Output the (x, y) coordinate of the center of the cell containing the given text.  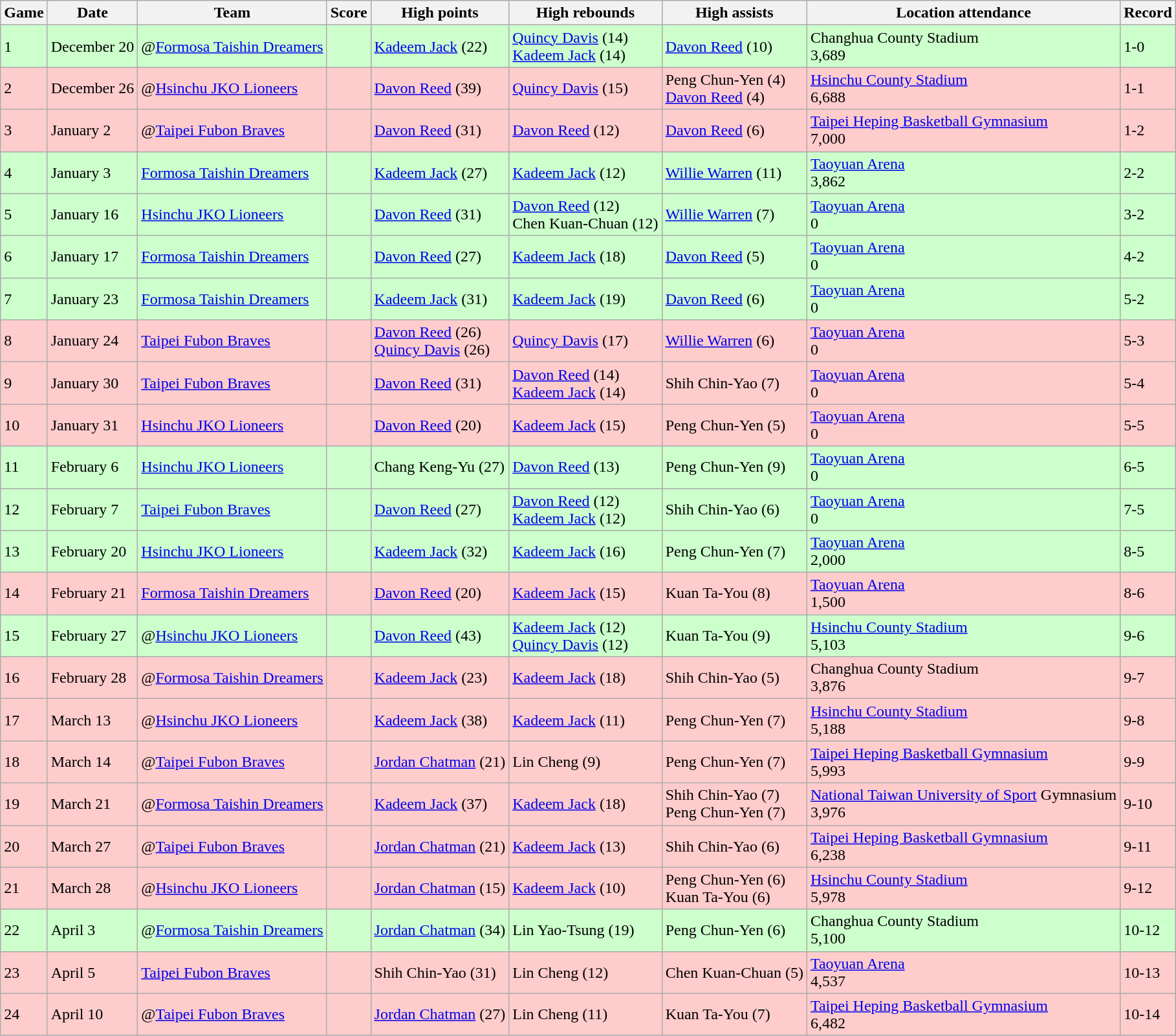
January 3 (93, 172)
Taoyuan Arena1,500 (963, 594)
8 (24, 340)
Willie Warren (7) (734, 215)
March 28 (93, 888)
Hsinchu County Stadium5,188 (963, 720)
Quincy Davis (15) (585, 88)
9-6 (1148, 635)
22 (24, 931)
February 20 (93, 551)
10-14 (1148, 1015)
21 (24, 888)
January 16 (93, 215)
Shih Chin-Yao (31) (440, 972)
Kadeem Jack (19) (585, 299)
Kadeem Jack (13) (585, 846)
February 7 (93, 509)
Davon Reed (26)Quincy Davis (26) (440, 340)
High points (440, 13)
24 (24, 1015)
Peng Chun-Yen (5) (734, 424)
15 (24, 635)
Peng Chun-Yen (4)Davon Reed (4) (734, 88)
Changhua County Stadium3,876 (963, 678)
Willie Warren (6) (734, 340)
3-2 (1148, 215)
Lin Yao-Tsung (19) (585, 931)
5-5 (1148, 424)
18 (24, 762)
Score (349, 13)
February 27 (93, 635)
1-1 (1148, 88)
Taoyuan Arena4,537 (963, 972)
Quincy Davis (14)Kadeem Jack (14) (585, 47)
Kadeem Jack (22) (440, 47)
Record (1148, 13)
Team (232, 13)
13 (24, 551)
Kadeem Jack (16) (585, 551)
January 17 (93, 256)
9-12 (1148, 888)
January 24 (93, 340)
Taipei Heping Basketball Gymnasium7,000 (963, 131)
Changhua County Stadium3,689 (963, 47)
23 (24, 972)
Kadeem Jack (12)Quincy Davis (12) (585, 635)
Jordan Chatman (34) (440, 931)
Game (24, 13)
December 20 (93, 47)
11 (24, 467)
9-8 (1148, 720)
February 28 (93, 678)
April 10 (93, 1015)
Shih Chin-Yao (5) (734, 678)
Chen Kuan-Chuan (5) (734, 972)
9 (24, 383)
Davon Reed (12)Chen Kuan-Chuan (12) (585, 215)
6-5 (1148, 467)
4 (24, 172)
Kadeem Jack (11) (585, 720)
8-6 (1148, 594)
High assists (734, 13)
3 (24, 131)
March 21 (93, 804)
Kuan Ta-You (7) (734, 1015)
National Taiwan University of Sport Gymnasium3,976 (963, 804)
9-11 (1148, 846)
April 3 (93, 931)
December 26 (93, 88)
Taipei Heping Basketball Gymnasium5,993 (963, 762)
6 (24, 256)
Taoyuan Arena3,862 (963, 172)
14 (24, 594)
Davon Reed (12)Kadeem Jack (12) (585, 509)
Davon Reed (10) (734, 47)
Peng Chun-Yen (6) (734, 931)
Lin Cheng (9) (585, 762)
Davon Reed (43) (440, 635)
High rebounds (585, 13)
20 (24, 846)
2 (24, 88)
Kadeem Jack (27) (440, 172)
Kadeem Jack (37) (440, 804)
17 (24, 720)
Kadeem Jack (32) (440, 551)
Kadeem Jack (38) (440, 720)
February 6 (93, 467)
8-5 (1148, 551)
1 (24, 47)
7-5 (1148, 509)
Kadeem Jack (10) (585, 888)
Willie Warren (11) (734, 172)
2-2 (1148, 172)
10-12 (1148, 931)
Hsinchu County Stadium5,103 (963, 635)
9-7 (1148, 678)
4-2 (1148, 256)
January 30 (93, 383)
1-2 (1148, 131)
March 13 (93, 720)
Jordan Chatman (15) (440, 888)
Quincy Davis (17) (585, 340)
Date (93, 13)
Davon Reed (14)Kadeem Jack (14) (585, 383)
Shih Chin-Yao (7)Peng Chun-Yen (7) (734, 804)
Jordan Chatman (27) (440, 1015)
Davon Reed (13) (585, 467)
Peng Chun-Yen (6)Kuan Ta-You (6) (734, 888)
Shih Chin-Yao (7) (734, 383)
Changhua County Stadium5,100 (963, 931)
19 (24, 804)
Hsinchu County Stadium5,978 (963, 888)
1-0 (1148, 47)
5-2 (1148, 299)
12 (24, 509)
Hsinchu County Stadium6,688 (963, 88)
16 (24, 678)
January 23 (93, 299)
March 14 (93, 762)
January 2 (93, 131)
10 (24, 424)
Lin Cheng (11) (585, 1015)
7 (24, 299)
Kuan Ta-You (8) (734, 594)
5 (24, 215)
Kadeem Jack (31) (440, 299)
5-4 (1148, 383)
9-10 (1148, 804)
Taipei Heping Basketball Gymnasium6,238 (963, 846)
January 31 (93, 424)
Chang Keng-Yu (27) (440, 467)
March 27 (93, 846)
10-13 (1148, 972)
Davon Reed (5) (734, 256)
Davon Reed (39) (440, 88)
Lin Cheng (12) (585, 972)
5-3 (1148, 340)
9-9 (1148, 762)
Davon Reed (12) (585, 131)
Taoyuan Arena2,000 (963, 551)
Peng Chun-Yen (9) (734, 467)
Taipei Heping Basketball Gymnasium6,482 (963, 1015)
April 5 (93, 972)
Kuan Ta-You (9) (734, 635)
Location attendance (963, 13)
Kadeem Jack (23) (440, 678)
February 21 (93, 594)
Kadeem Jack (12) (585, 172)
